Determine the [X, Y] coordinate at the center of the cell enclosing the given text.  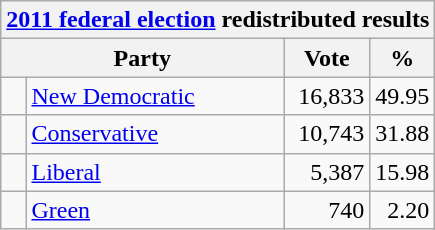
2011 federal election redistributed results [218, 20]
New Democratic [155, 96]
10,743 [327, 134]
5,387 [327, 172]
740 [327, 210]
31.88 [402, 134]
Party [142, 58]
Vote [327, 58]
2.20 [402, 210]
49.95 [402, 96]
16,833 [327, 96]
Conservative [155, 134]
15.98 [402, 172]
Liberal [155, 172]
% [402, 58]
Green [155, 210]
